From the cell containing the given text, extract its center point as [x, y] coordinate. 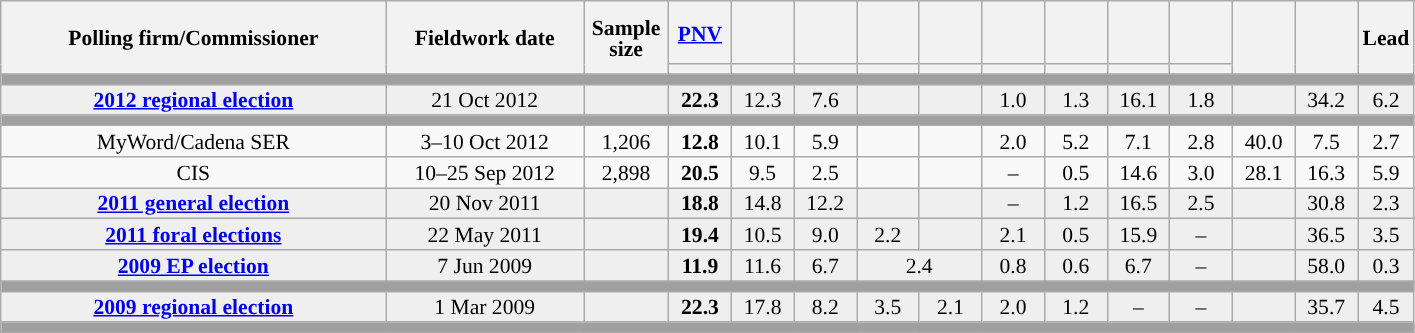
Fieldwork date [485, 38]
2.7 [1386, 142]
10–25 Sep 2012 [485, 172]
2012 regional election [194, 100]
5.2 [1076, 142]
18.8 [700, 204]
15.9 [1138, 234]
1.0 [1014, 100]
0.6 [1076, 266]
10.1 [762, 142]
1.8 [1202, 100]
9.5 [762, 172]
14.6 [1138, 172]
2009 regional election [194, 306]
16.1 [1138, 100]
4.5 [1386, 306]
30.8 [1326, 204]
2.2 [888, 234]
PNV [700, 32]
12.8 [700, 142]
36.5 [1326, 234]
6.2 [1386, 100]
58.0 [1326, 266]
3.0 [1202, 172]
14.8 [762, 204]
7 Jun 2009 [485, 266]
2.4 [918, 266]
Polling firm/Commissioner [194, 38]
19.4 [700, 234]
2.3 [1386, 204]
35.7 [1326, 306]
Lead [1386, 38]
1 Mar 2009 [485, 306]
16.3 [1326, 172]
8.2 [826, 306]
10.5 [762, 234]
MyWord/Cadena SER [194, 142]
7.6 [826, 100]
2011 general election [194, 204]
1,206 [626, 142]
12.2 [826, 204]
20 Nov 2011 [485, 204]
11.9 [700, 266]
16.5 [1138, 204]
2,898 [626, 172]
3–10 Oct 2012 [485, 142]
1.3 [1076, 100]
22 May 2011 [485, 234]
2009 EP election [194, 266]
40.0 [1264, 142]
0.8 [1014, 266]
9.0 [826, 234]
20.5 [700, 172]
12.3 [762, 100]
21 Oct 2012 [485, 100]
7.1 [1138, 142]
34.2 [1326, 100]
2011 foral elections [194, 234]
CIS [194, 172]
17.8 [762, 306]
28.1 [1264, 172]
7.5 [1326, 142]
Sample size [626, 38]
0.3 [1386, 266]
2.8 [1202, 142]
11.6 [762, 266]
